Locate the cell with the specified text and output its (X, Y) center coordinate. 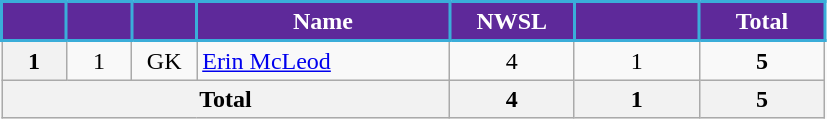
NWSL (512, 22)
Erin McLeod (324, 60)
Name (324, 22)
GK (164, 60)
